Determine the [x, y] coordinate at the center of the cell enclosing the given text.  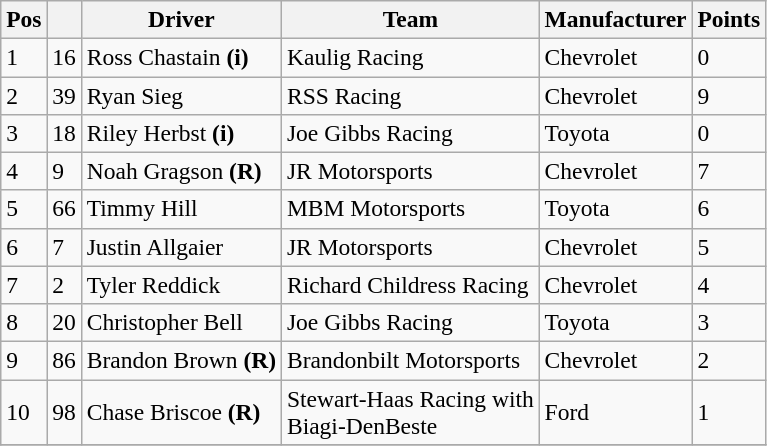
Kaulig Racing [411, 57]
Brandonbilt Motorsports [411, 360]
Christopher Bell [181, 322]
18 [64, 133]
Driver [181, 19]
66 [64, 209]
Tyler Reddick [181, 285]
Ryan Sieg [181, 95]
Team [411, 19]
Points [729, 19]
20 [64, 322]
Riley Herbst (i) [181, 133]
Stewart-Haas Racing withBiagi-DenBeste [411, 412]
8 [24, 322]
Ford [616, 412]
Timmy Hill [181, 209]
Chase Briscoe (R) [181, 412]
Ross Chastain (i) [181, 57]
Manufacturer [616, 19]
Brandon Brown (R) [181, 360]
10 [24, 412]
86 [64, 360]
98 [64, 412]
RSS Racing [411, 95]
39 [64, 95]
16 [64, 57]
Richard Childress Racing [411, 285]
Justin Allgaier [181, 247]
Pos [24, 19]
Noah Gragson (R) [181, 171]
MBM Motorsports [411, 209]
